Determine the [x, y] coordinate at the center of the cell enclosing the given text.  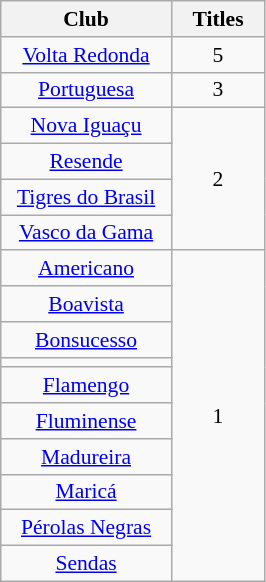
Nova Iguaçu [86, 126]
3 [218, 90]
Bonsucesso [86, 340]
Club [86, 19]
Boavista [86, 304]
Fluminense [86, 421]
Volta Redonda [86, 55]
Resende [86, 162]
Titles [218, 19]
Flamengo [86, 386]
Portuguesa [86, 90]
Sendas [86, 564]
5 [218, 55]
Vasco da Gama [86, 233]
Madureira [86, 457]
Americano [86, 269]
Tigres do Brasil [86, 197]
2 [218, 179]
Pérolas Negras [86, 528]
Maricá [86, 492]
1 [218, 416]
